Locate the cell with the specified text and output its [x, y] center coordinate. 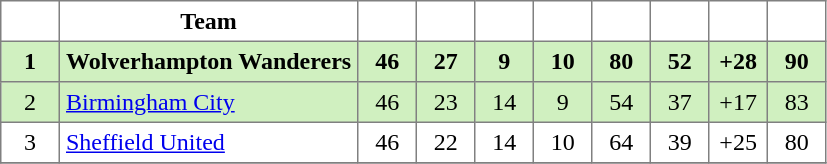
83 [796, 102]
2 [30, 102]
Sheffield United [208, 142]
52 [679, 61]
Birmingham City [208, 102]
1 [30, 61]
23 [445, 102]
64 [621, 142]
39 [679, 142]
27 [445, 61]
Wolverhampton Wanderers [208, 61]
37 [679, 102]
54 [621, 102]
3 [30, 142]
+25 [738, 142]
90 [796, 61]
+17 [738, 102]
+28 [738, 61]
Team [208, 21]
22 [445, 142]
